Return (X, Y) of the center of cell containing provided text 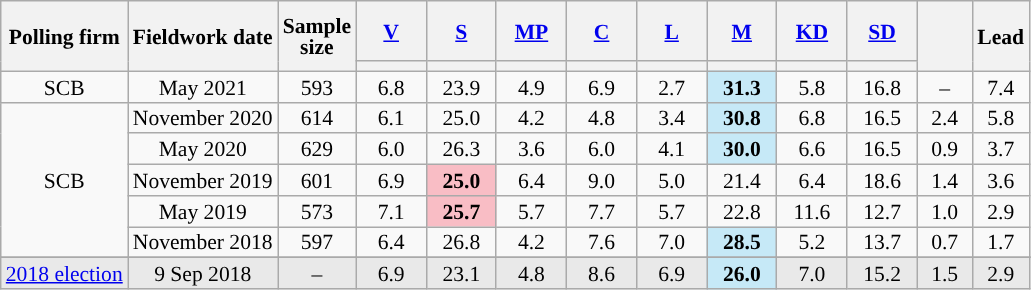
S (461, 31)
May 2020 (203, 150)
8.6 (601, 274)
2018 election (64, 274)
1.5 (944, 274)
1.4 (944, 180)
9 Sep 2018 (203, 274)
1.7 (1000, 242)
21.4 (742, 180)
22.8 (742, 212)
Fieldwork date (203, 36)
SD (882, 31)
0.9 (944, 150)
593 (317, 86)
18.6 (882, 180)
May 2019 (203, 212)
2.4 (944, 118)
15.2 (882, 274)
28.5 (742, 242)
3.7 (1000, 150)
L (672, 31)
KD (812, 31)
7.7 (601, 212)
23.1 (461, 274)
13.7 (882, 242)
23.9 (461, 86)
November 2020 (203, 118)
12.7 (882, 212)
16.8 (882, 86)
26.0 (742, 274)
25.7 (461, 212)
V (391, 31)
597 (317, 242)
7.4 (1000, 86)
Samplesize (317, 36)
May 2021 (203, 86)
573 (317, 212)
11.6 (812, 212)
M (742, 31)
2.7 (672, 86)
30.8 (742, 118)
614 (317, 118)
C (601, 31)
7.6 (601, 242)
9.0 (601, 180)
601 (317, 180)
1.0 (944, 212)
0.7 (944, 242)
30.0 (742, 150)
4.1 (672, 150)
6.1 (391, 118)
November 2019 (203, 180)
31.3 (742, 86)
26.3 (461, 150)
5.0 (672, 180)
6.6 (812, 150)
MP (531, 31)
Lead (1000, 36)
7.1 (391, 212)
629 (317, 150)
Polling firm (64, 36)
4.9 (531, 86)
5.2 (812, 242)
November 2018 (203, 242)
26.8 (461, 242)
3.4 (672, 118)
